Provide the [X, Y] coordinate of the cell's center where the given text is located.  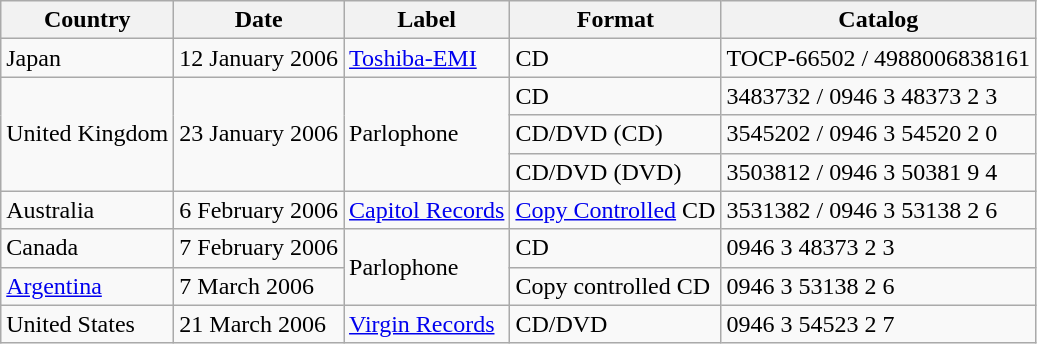
3503812 / 0946 3 50381 9 4 [878, 172]
Japan [88, 58]
CD/DVD [616, 324]
0946 3 53138 2 6 [878, 286]
Format [616, 20]
Canada [88, 248]
6 February 2006 [259, 210]
21 March 2006 [259, 324]
0946 3 48373 2 3 [878, 248]
12 January 2006 [259, 58]
Copy Controlled CD [616, 210]
3531382 / 0946 3 53138 2 6 [878, 210]
23 January 2006 [259, 134]
Toshiba-EMI [427, 58]
3483732 / 0946 3 48373 2 3 [878, 96]
3545202 / 0946 3 54520 2 0 [878, 134]
Catalog [878, 20]
CD/DVD (DVD) [616, 172]
Date [259, 20]
Australia [88, 210]
Capitol Records [427, 210]
7 February 2006 [259, 248]
Copy controlled CD [616, 286]
7 March 2006 [259, 286]
Virgin Records [427, 324]
Argentina [88, 286]
CD/DVD (CD) [616, 134]
TOCP-66502 / 4988006838161 [878, 58]
United States [88, 324]
United Kingdom [88, 134]
Country [88, 20]
Label [427, 20]
0946 3 54523 2 7 [878, 324]
